Determine the [X, Y] coordinate at the center of the cell enclosing the given text.  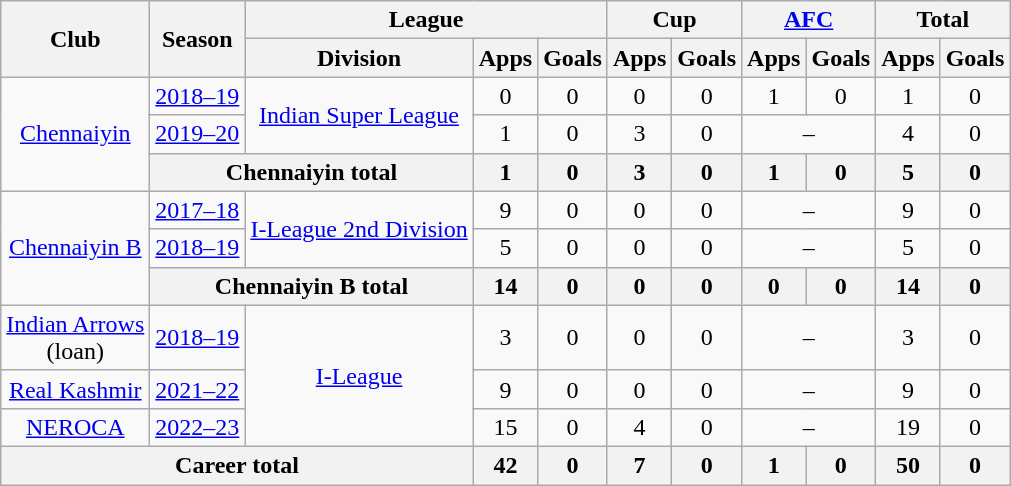
Division [359, 58]
15 [505, 427]
AFC [809, 20]
7 [639, 465]
Real Kashmir [76, 389]
Cup [674, 20]
Chennaiyin total [312, 172]
I-League 2nd Division [359, 229]
2017–18 [198, 210]
Career total [237, 465]
2022–23 [198, 427]
42 [505, 465]
2019–20 [198, 134]
I-League [359, 376]
Indian Super League [359, 115]
Chennaiyin B [76, 248]
50 [908, 465]
League [426, 20]
Indian Arrows (loan) [76, 338]
Chennaiyin [76, 134]
Season [198, 39]
19 [908, 427]
2021–22 [198, 389]
NEROCA [76, 427]
Chennaiyin B total [312, 286]
Total [943, 20]
Club [76, 39]
